Output the [x, y] coordinate of the center of the cell containing the given text.  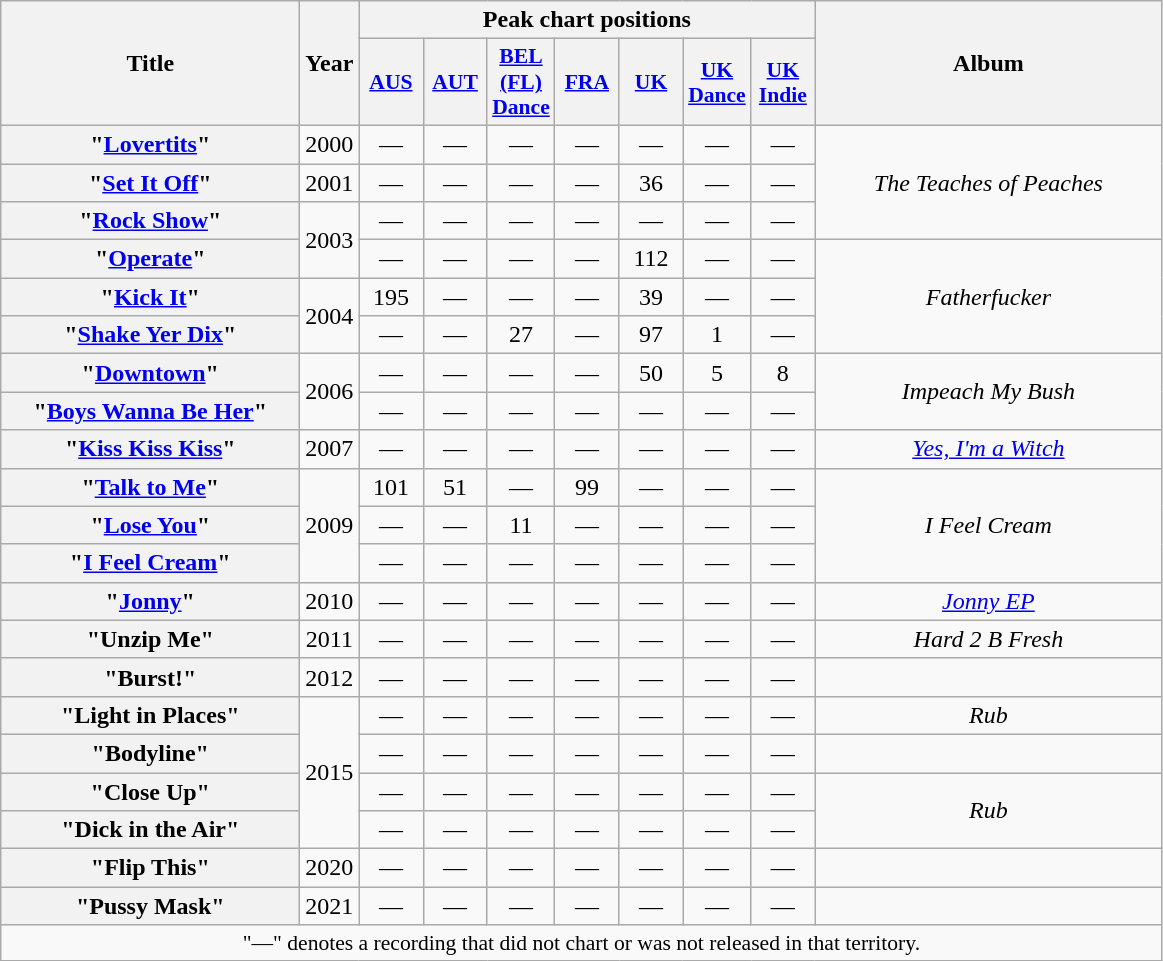
"Lose You" [150, 525]
"Downtown" [150, 373]
FRA [587, 82]
I Feel Cream [988, 525]
"Kiss Kiss Kiss" [150, 449]
2012 [330, 677]
50 [651, 373]
Yes, I'm a Witch [988, 449]
"Operate" [150, 259]
UK [651, 82]
AUS [391, 82]
UKDance [717, 82]
"Bodyline" [150, 753]
112 [651, 259]
Peak chart positions [587, 20]
"Kick It" [150, 297]
"Boys Wanna Be Her" [150, 411]
27 [521, 335]
"Set It Off" [150, 183]
"Dick in the Air" [150, 830]
The Teaches of Peaches [988, 182]
5 [717, 373]
36 [651, 183]
"Close Up" [150, 791]
UKIndie [783, 82]
2003 [330, 240]
2011 [330, 639]
Title [150, 64]
Album [988, 64]
51 [455, 487]
2010 [330, 601]
2021 [330, 906]
Impeach My Bush [988, 392]
2015 [330, 772]
99 [587, 487]
Jonny EP [988, 601]
"Jonny" [150, 601]
"Burst!" [150, 677]
BEL(FL)Dance [521, 82]
Fatherfucker [988, 297]
11 [521, 525]
"Light in Places" [150, 715]
2004 [330, 316]
8 [783, 373]
"Pussy Mask" [150, 906]
Hard 2 B Fresh [988, 639]
Year [330, 64]
2006 [330, 392]
"Unzip Me" [150, 639]
"Flip This" [150, 868]
2007 [330, 449]
AUT [455, 82]
"Shake Yer Dix" [150, 335]
"Lovertits" [150, 144]
2020 [330, 868]
1 [717, 335]
2000 [330, 144]
101 [391, 487]
"—" denotes a recording that did not chart or was not released in that territory. [582, 943]
2001 [330, 183]
2009 [330, 525]
"Talk to Me" [150, 487]
"Rock Show" [150, 221]
39 [651, 297]
"I Feel Cream" [150, 563]
97 [651, 335]
195 [391, 297]
